From the cell containing the given text, extract its center point as (X, Y) coordinate. 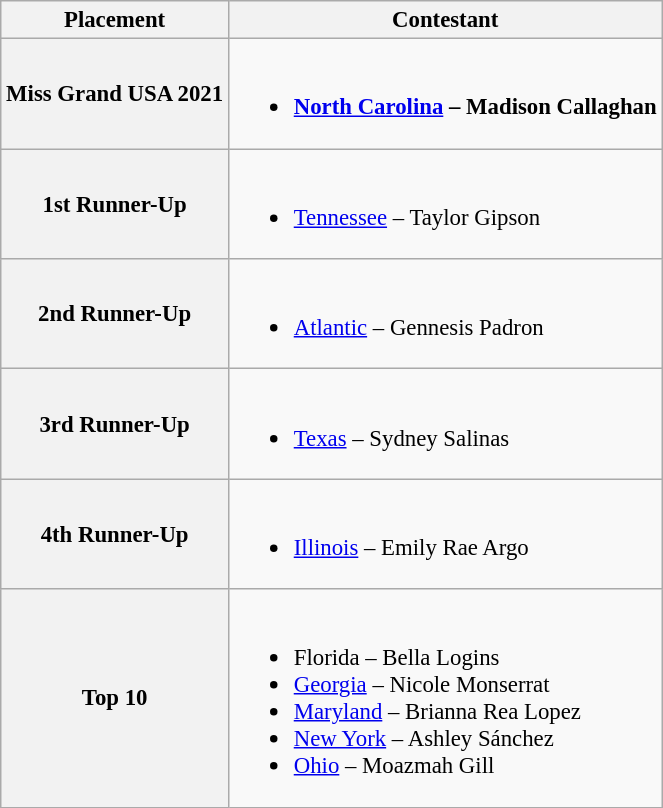
3rd Runner-Up (115, 424)
Placement (115, 20)
1st Runner-Up (115, 204)
Contestant (445, 20)
Top 10 (115, 698)
2nd Runner-Up (115, 314)
Atlantic – Gennesis Padron (445, 314)
Tennessee – Taylor Gipson (445, 204)
4th Runner-Up (115, 534)
Illinois – Emily Rae Argo (445, 534)
Texas – Sydney Salinas (445, 424)
Miss Grand USA 2021 (115, 94)
Florida – Bella LoginsGeorgia – Nicole MonserratMaryland – Brianna Rea LopezNew York – Ashley SánchezOhio – Moazmah Gill (445, 698)
North Carolina – Madison Callaghan (445, 94)
